Find where the given text appears and provide that cell's center as (X, Y) coordinate. 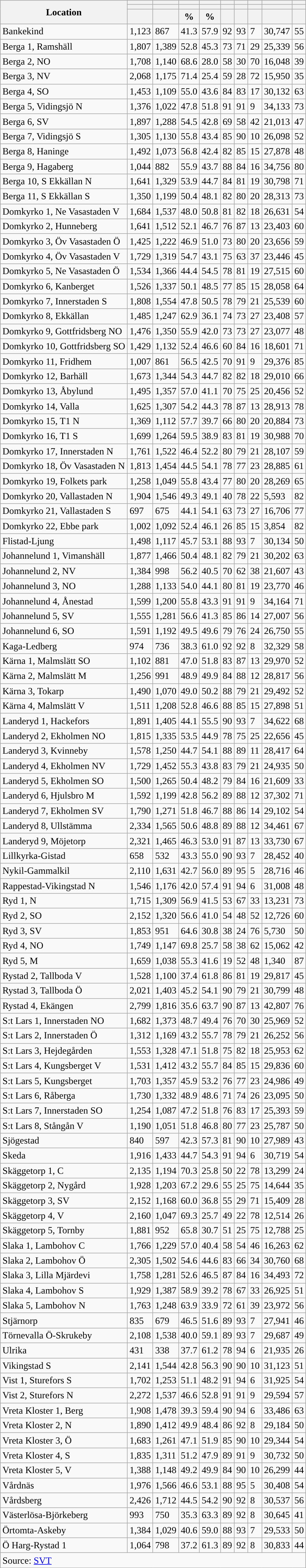
1,578 (140, 751)
51.2 (189, 1455)
25,969 (277, 1021)
28,817 (277, 676)
881 (165, 661)
26,925 (277, 1290)
532 (165, 856)
59.4 (210, 1410)
1,169 (165, 1036)
1,877 (140, 556)
1,190 (140, 1126)
46.1 (210, 526)
Domkyrko 16, T1 S (64, 436)
13,231 (277, 901)
1,340 (277, 961)
1,625 (140, 406)
51.9 (210, 1440)
1,699 (140, 436)
24,935 (277, 766)
Domkyrko 9, Gottfridsberg NO (64, 331)
1,904 (140, 496)
1,335 (165, 736)
21,607 (277, 571)
675 (165, 511)
Skäggetorp 4, V (64, 1216)
S:t Lars 8, Stångån V (64, 1126)
1,344 (165, 376)
1,673 (140, 376)
861 (165, 361)
33,730 (277, 841)
1,761 (140, 451)
29.6 (210, 1186)
22,656 (277, 736)
57.3 (210, 1141)
30,408 (277, 1485)
30,988 (277, 436)
1,591 (140, 631)
1,916 (140, 1156)
1,192 (165, 631)
S:t Lars 4, Kungsberget V (64, 1066)
1,049 (165, 481)
1,319 (165, 256)
952 (165, 1231)
1,309 (165, 901)
52.2 (210, 451)
1,485 (140, 316)
1,265 (165, 781)
Landeryd 9, Möjetorp (64, 841)
70.3 (189, 1171)
37.7 (189, 1350)
1,908 (140, 1410)
1,495 (140, 391)
45.2 (189, 991)
1,425 (140, 241)
Vreta Kloster 3, Ö (64, 1440)
1,271 (165, 811)
46.4 (189, 451)
1,148 (165, 1470)
44.4 (189, 271)
26,631 (277, 211)
Berga 4, SO (64, 91)
50.6 (189, 826)
21,935 (277, 1350)
Landeryd 6, Hjulsbro M (64, 796)
1,070 (165, 691)
Berga 3, NV (64, 76)
1,478 (165, 1410)
65.8 (189, 1231)
1,566 (165, 1485)
67.2 (189, 1186)
48.5 (210, 286)
40.6 (189, 1530)
1,132 (165, 346)
54.7 (189, 256)
Vist 2, Sturefors N (64, 1396)
30,719 (277, 1156)
1,465 (165, 841)
Rystad 3, Tallboda Ö (64, 991)
37,302 (277, 796)
29,344 (277, 1440)
750 (165, 1515)
45.7 (189, 541)
Location (64, 12)
28,716 (277, 871)
Ulrika (64, 1350)
1,247 (165, 316)
27,898 (277, 706)
1,248 (165, 1305)
Domkyrko 14, Valla (64, 406)
44.3 (210, 406)
338 (165, 1350)
951 (165, 931)
54.0 (189, 586)
30,760 (277, 1260)
1,007 (140, 361)
Lillkyrka-Gistad (64, 856)
1,890 (140, 1425)
S:t Lars 1, Innerstaden NO (64, 1021)
48.6 (210, 1095)
43.7 (210, 167)
30.8 (210, 931)
47.0 (189, 661)
Source: SVT (153, 1560)
Johannelund 5, SV (64, 616)
1,117 (165, 541)
1,366 (165, 271)
48.0 (189, 211)
Domkyrko 6, Kanberget (64, 286)
49.2 (189, 1470)
991 (165, 676)
1,229 (165, 1246)
46.9 (189, 241)
1,175 (165, 76)
Skäggetorp 3, SV (64, 1201)
Berga 5, Vidingsjö N (64, 106)
Slaka 2, Lambohov Ö (64, 1260)
1,389 (165, 46)
62.9 (189, 316)
1,703 (140, 1081)
1,147 (165, 946)
1,790 (140, 811)
1,044 (140, 167)
30,537 (277, 1500)
59.5 (189, 436)
Vreta Kloster 5, V (64, 1470)
1,813 (140, 466)
1,730 (140, 1095)
15,062 (277, 946)
798 (165, 1545)
49.5 (189, 631)
58.9 (189, 1290)
1,373 (165, 1021)
16,048 (277, 61)
974 (140, 646)
15,409 (277, 1201)
1,891 (140, 721)
1,029 (165, 1530)
23,972 (277, 1305)
30,132 (277, 91)
31,123 (277, 1365)
34,164 (277, 601)
1,708 (140, 61)
28.0 (210, 61)
37 (255, 256)
20,456 (277, 391)
1,064 (140, 1545)
1,490 (140, 691)
1,454 (165, 466)
30,732 (277, 1455)
53.0 (210, 841)
Domkyrko 1, Ne Vasastaden V (64, 211)
44.6 (210, 1260)
1,816 (165, 1006)
Domkyrko 15, T1 N (64, 421)
29,533 (277, 1530)
Domkyrko 20, Vallastaden N (64, 496)
42.3 (189, 1141)
1,897 (140, 121)
39.7 (210, 421)
1,100 (165, 976)
1,512 (165, 226)
1,544 (165, 1365)
1,554 (165, 301)
1,087 (165, 1110)
2,110 (140, 871)
Vårdsberg (64, 1500)
45.3 (210, 46)
59.0 (210, 1530)
25,787 (277, 1126)
Domkyrko 3, Öv Vasastaden Ö (64, 241)
1,815 (140, 736)
Västerlösa-Björkeberg (64, 1515)
47.9 (210, 1455)
658 (140, 856)
26,299 (277, 1470)
Landeryd 8, Ullstämma (64, 826)
867 (165, 32)
53.2 (210, 1081)
28,058 (277, 286)
1,328 (165, 1051)
Berga 6, SV (64, 121)
Berga 2, NO (64, 61)
1,466 (165, 556)
Vist 1, Sturefors S (64, 1381)
61.2 (210, 1350)
1,133 (165, 586)
36.8 (210, 1201)
1,565 (165, 826)
40.0 (189, 1335)
1,140 (165, 61)
34,756 (277, 167)
68.6 (189, 61)
59.1 (210, 1335)
63.9 (189, 1305)
54.6 (189, 1260)
12,514 (277, 1216)
18,601 (277, 346)
1,264 (165, 436)
42,807 (277, 1006)
Landeryd 3, Kvinneby (64, 751)
1,853 (140, 931)
2,426 (140, 1500)
1,311 (165, 1455)
1,528 (140, 976)
41 (299, 1515)
882 (165, 167)
Nykil-Gammalkil (64, 871)
1,258 (140, 481)
1,531 (140, 1066)
1,511 (140, 706)
48.4 (210, 1425)
1,553 (140, 1051)
1,254 (140, 1110)
34,622 (277, 721)
56.8 (189, 151)
30,645 (277, 1515)
56.0 (210, 871)
1,433 (165, 1156)
65 (299, 481)
Domkyrko 21, Vallastaden S (64, 511)
1,452 (165, 766)
Vikingstad S (64, 1365)
32,329 (277, 646)
1,403 (165, 991)
29,184 (277, 1425)
39.3 (189, 1410)
1,320 (165, 916)
56.3 (210, 1365)
52.1 (189, 226)
Vreta Kloster 1, Berg (64, 1410)
1,329 (165, 182)
1,502 (165, 1260)
Domkyrko 8, Ekkällan (64, 316)
Domkyrko 12, Barhäll (64, 376)
23,770 (277, 586)
30,798 (277, 182)
11 (255, 751)
25,953 (277, 1051)
1,599 (140, 601)
1,683 (140, 1440)
1,592 (140, 796)
13,299 (277, 1171)
43.6 (210, 91)
33,486 (277, 1410)
1,051 (165, 1126)
S:t Lars 7, Innerstaden SO (64, 1110)
Törnevalla Ö-Skrukeby (64, 1335)
1,498 (140, 541)
1,835 (140, 1455)
431 (140, 1350)
30,747 (277, 32)
1,130 (165, 136)
S:t Lars 5, Kungsberget (64, 1081)
1,092 (165, 526)
2,135 (140, 1171)
1,200 (165, 601)
25,539 (277, 301)
Landeryd 7, Ekholmen SV (64, 811)
40.5 (210, 571)
29,687 (277, 1335)
5,593 (277, 496)
2,141 (140, 1365)
1,766 (140, 1246)
Ryd 3, SV (64, 931)
25.4 (210, 76)
597 (165, 1141)
50.8 (210, 211)
1,453 (140, 91)
27,515 (277, 271)
29,594 (277, 1396)
50.5 (210, 301)
61.8 (210, 976)
53.5 (189, 736)
Skeda (64, 1156)
Johannelund 3, NO (64, 586)
1,715 (140, 901)
29,010 (277, 376)
51.1 (189, 1381)
51.6 (210, 1320)
30,833 (277, 1545)
1,522 (165, 451)
48.8 (210, 826)
1,807 (140, 46)
25,339 (277, 46)
45.9 (189, 1081)
1,250 (165, 751)
55.5 (210, 721)
53 (228, 901)
21,013 (277, 121)
69 (228, 121)
1,369 (140, 421)
34,461 (277, 826)
2,108 (140, 1335)
27,878 (277, 151)
2,272 (140, 1396)
1,702 (140, 1381)
Skäggetorp 1, C (64, 1171)
Kaga-Ledberg (64, 646)
28,313 (277, 196)
31,008 (277, 886)
1,222 (165, 241)
23,408 (277, 316)
Stjärnorp (64, 1320)
2,305 (140, 1260)
1,534 (140, 271)
Flistad-Ljung (64, 541)
69.3 (189, 1216)
Ryd 1, N (64, 901)
51.0 (210, 241)
1,429 (140, 346)
36.1 (210, 316)
1,203 (165, 1186)
41.0 (210, 916)
46.8 (210, 1126)
41.1 (210, 391)
2,799 (140, 1006)
27,941 (277, 1320)
Rystad 2, Tallboda V (64, 976)
28,107 (277, 451)
1,684 (140, 211)
Landeryd 1, Hackefors (64, 721)
Domkyrko 10, Gottfridsberg SO (64, 346)
Berga 10, S Ekkällan N (64, 182)
42.4 (210, 151)
5,730 (277, 931)
Sjögestad (64, 1141)
840 (140, 1141)
1,808 (140, 301)
30,799 (277, 991)
Skäggetorp 2, Nygård (64, 1186)
736 (165, 646)
1,758 (140, 1275)
57.9 (210, 32)
1,123 (140, 32)
28,269 (277, 481)
1,712 (165, 1500)
28,452 (277, 856)
1,168 (165, 1201)
1,307 (165, 406)
47 (299, 121)
Bankekind (64, 32)
Johannelund 6, SO (64, 631)
29,970 (277, 661)
21,609 (277, 781)
30,202 (277, 556)
1,500 (140, 781)
52.6 (189, 1275)
Berga 7, Vidingsjö S (64, 136)
20,884 (277, 421)
29,102 (277, 811)
50.1 (189, 286)
Berga 1, Ramshäll (64, 46)
43.1 (210, 256)
61.0 (210, 646)
24,986 (277, 1081)
23,077 (277, 331)
Rystad 4, Ekängen (64, 1006)
56.5 (189, 361)
43.8 (210, 766)
3,854 (277, 526)
Vreta Kloster 4, S (64, 1455)
34 (255, 1260)
29,376 (277, 361)
1,073 (165, 151)
12,788 (277, 1231)
34,493 (277, 1275)
28,913 (277, 406)
1,631 (165, 871)
61.3 (210, 1545)
Slaka 5, Lambohov N (64, 1305)
1,256 (140, 676)
Skäggetorp 5, Tornby (64, 1231)
Domkyrko 2, Hunneberg (64, 226)
30,134 (277, 541)
23,095 (277, 1095)
42.7 (189, 871)
42.5 (210, 361)
23,656 (277, 241)
1,405 (165, 721)
14,644 (277, 1186)
49.0 (189, 691)
1,928 (140, 1186)
Vreta Kloster 2, N (64, 1425)
1,253 (165, 1381)
Landeryd 4, Ekholmen NV (64, 766)
1,305 (140, 136)
57.7 (189, 421)
29,817 (277, 976)
1,261 (165, 1440)
27,989 (277, 1141)
Domkyrko 18, Öv Vasastaden N (64, 466)
1,388 (140, 1470)
56.9 (189, 901)
1,376 (140, 106)
46.3 (189, 841)
Johannelund 2, NV (64, 571)
71.4 (189, 76)
Johannelund 4, Ånestad (64, 601)
Domkyrko 22, Ebbe park (64, 526)
Slaka 1, Lambohov C (64, 1246)
41.6 (210, 961)
25,393 (277, 1110)
1,929 (140, 1290)
57.4 (210, 886)
49.1 (210, 496)
63.7 (210, 1006)
49.6 (210, 631)
25.8 (210, 1171)
37.2 (189, 1545)
49.4 (210, 1021)
33.9 (210, 1305)
48.7 (189, 1021)
37.4 (189, 976)
Vårdnäs (64, 1485)
1,555 (140, 616)
2,321 (140, 841)
S:t Lars 2, Innerstaden Ö (64, 1036)
1,749 (140, 946)
2,160 (140, 1216)
1,312 (140, 1036)
998 (165, 571)
1,763 (140, 1305)
30.7 (210, 1231)
28,417 (277, 751)
16,263 (277, 1246)
26,750 (277, 631)
35.3 (189, 1515)
Ryd 2, SO (64, 916)
Ö Harg-Rystad 1 (64, 1545)
Kärna 4, Malmslätt V (64, 706)
Domkyrko 13, Åbylund (64, 391)
Slaka 3, Lilla Mjärdevi (64, 1275)
1,047 (165, 1216)
27,007 (277, 616)
2,068 (140, 76)
1,112 (165, 421)
Örtomta-Askeby (64, 1530)
29,836 (277, 1066)
34,133 (277, 106)
26,252 (277, 1036)
28,885 (277, 466)
38.3 (189, 646)
1,109 (165, 91)
35.6 (189, 1006)
Johannelund 1, Vimanshäll (64, 556)
1,208 (165, 706)
64.6 (189, 931)
50.2 (210, 691)
1,002 (140, 526)
S:t Lars 6, Råberga (64, 1095)
1,526 (140, 286)
23,446 (277, 256)
26,098 (277, 136)
40.4 (210, 1246)
41.5 (210, 901)
1,194 (165, 1171)
31,925 (277, 1381)
Berga 8, Haninge (64, 151)
1,102 (140, 661)
835 (140, 1320)
23,403 (277, 226)
1,022 (165, 106)
Rappestad-Vikingstad N (64, 886)
1,337 (165, 286)
12,726 (277, 916)
1,476 (140, 331)
2,334 (140, 826)
47.2 (189, 1110)
Domkyrko 11, Fridhem (64, 361)
1,659 (140, 961)
1,387 (165, 1290)
1,538 (165, 1335)
993 (140, 1515)
Domkyrko 7, Innerstaden S (64, 301)
Kärna 1, Malmslätt SO (64, 661)
679 (165, 1320)
Landeryd 5, Ekholmen SO (64, 781)
Berga 11, S Ekkällan S (64, 196)
Berga 9, Hagaberg (64, 167)
63.3 (210, 1515)
1,176 (165, 886)
Kärna 3, Tokarp (64, 691)
Domkyrko 5, Ne Vasastaden Ö (64, 271)
1,492 (140, 151)
49.3 (189, 496)
Ryd 4, NO (64, 946)
60.0 (189, 1201)
53.9 (189, 182)
1,976 (140, 1485)
Domkyrko 4, Öv Vasastaden V (64, 256)
1,332 (165, 1095)
Ryd 5, M (64, 961)
Domkyrko 19, Folkets park (64, 481)
Domkyrko 17, Innerstaden N (64, 451)
697 (140, 511)
29,492 (277, 691)
16,706 (277, 511)
1,682 (140, 1021)
1,038 (165, 961)
Kärna 2, Malmslätt M (64, 676)
44.9 (210, 736)
S:t Lars 3, Hejdegården (64, 1051)
69.8 (189, 946)
39.2 (210, 1290)
Slaka 4, Lambohov S (64, 1290)
2,021 (140, 991)
Landeryd 2, Ekholmen NO (64, 736)
1,881 (140, 1231)
15,950 (277, 76)
38.9 (210, 436)
